Detect which cell encompasses the target text, then output its (x, y) center coordinate. 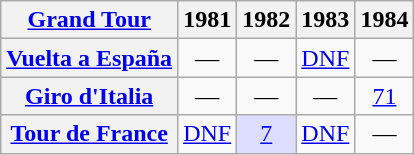
1983 (326, 20)
71 (384, 96)
Grand Tour (90, 20)
1981 (208, 20)
1984 (384, 20)
Tour de France (90, 134)
Giro d'Italia (90, 96)
Vuelta a España (90, 58)
1982 (266, 20)
7 (266, 134)
